Locate the cell with the specified text and output its (x, y) center coordinate. 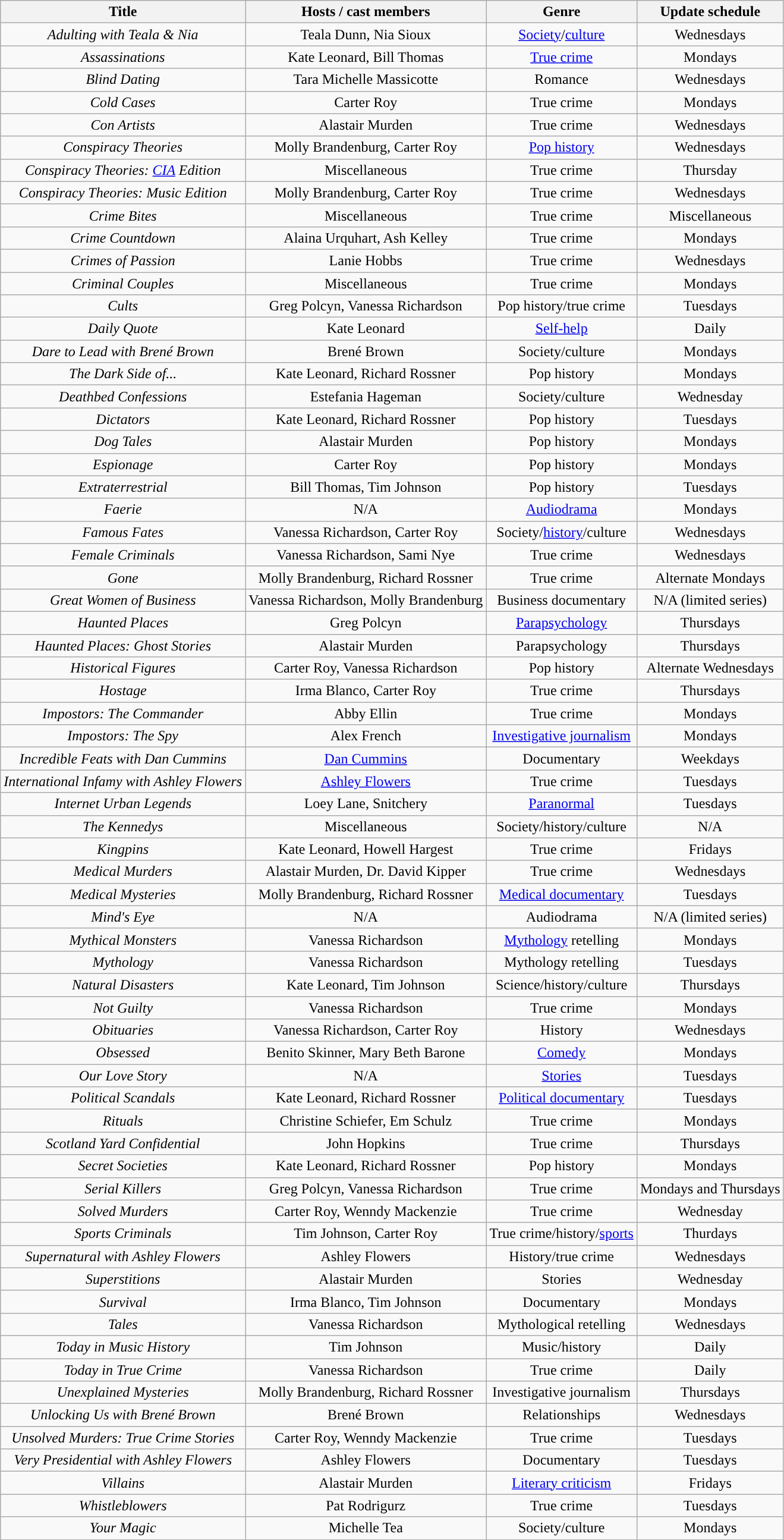
Impostors: The Commander (123, 714)
Gone (123, 577)
Scotland Yard Confidential (123, 1143)
Mondays and Thursdays (710, 1189)
Whistleblowers (123, 1506)
Criminal Couples (123, 284)
Villains (123, 1483)
Rituals (123, 1121)
Mythology (123, 962)
Greg Polcyn (366, 623)
Medical Mysteries (123, 894)
Serial Killers (123, 1189)
Relationships (562, 1415)
Benito Skinner, Mary Beth Barone (366, 1053)
Impostors: The Spy (123, 736)
True crime/history/sports (562, 1234)
Music/history (562, 1347)
Hosts / cast members (366, 12)
Kate Leonard, Tim Johnson (366, 985)
Sports Criminals (123, 1234)
Obsessed (123, 1053)
Faerie (123, 510)
Conspiracy Theories: CIA Edition (123, 170)
Crime Bites (123, 215)
Famous Fates (123, 532)
History (562, 1030)
The Dark Side of... (123, 374)
Alaina Urquhart, Ash Kelley (366, 238)
Assassinations (123, 57)
Weekdays (710, 759)
Very Presidential with Ashley Flowers (123, 1460)
Paranormal (562, 804)
Tales (123, 1324)
Unsolved Murders: True Crime Stories (123, 1438)
Self-help (562, 329)
Unlocking Us with Brené Brown (123, 1415)
Conspiracy Theories: Music Edition (123, 193)
Title (123, 12)
Crime Countdown (123, 238)
Survival (123, 1302)
Political documentary (562, 1098)
Tara Michelle Massicotte (366, 80)
Vanessa Richardson, Sami Nye (366, 555)
Lanie Hobbs (366, 260)
Female Criminals (123, 555)
Loey Lane, Snitchery (366, 804)
Our Love Story (123, 1076)
Internet Urban Legends (123, 804)
Adulting with Teala & Nia (123, 34)
Supernatural with Ashley Flowers (123, 1256)
Today in Music History (123, 1347)
Natural Disasters (123, 985)
Haunted Places: Ghost Stories (123, 645)
Political Scandals (123, 1098)
Genre (562, 12)
Mind's Eye (123, 917)
International Infamy with Ashley Flowers (123, 781)
Thursday (710, 170)
Extraterrestrial (123, 487)
Hostage (123, 691)
Crimes of Passion (123, 260)
Conspiracy Theories (123, 147)
Kate Leonard (366, 329)
Kate Leonard, Bill Thomas (366, 57)
Today in True Crime (123, 1369)
Science/history/culture (562, 985)
Update schedule (710, 12)
Tim Johnson (366, 1347)
Alternate Wednesdays (710, 668)
Con Artists (123, 125)
Mythological retelling (562, 1324)
Irma Blanco, Tim Johnson (366, 1302)
Abby Ellin (366, 714)
Bill Thomas, Tim Johnson (366, 487)
Dog Tales (123, 442)
Cold Cases (123, 102)
Alternate Mondays (710, 577)
Dan Cummins (366, 759)
Thurdays (710, 1234)
Teala Dunn, Nia Sioux (366, 34)
Secret Societies (123, 1166)
Espionage (123, 464)
Superstitions (123, 1279)
Vanessa Richardson, Molly Brandenburg (366, 600)
Dare to Lead with Brené Brown (123, 351)
Alex French (366, 736)
Dictators (123, 419)
Pat Rodrigurz (366, 1506)
Incredible Feats with Dan Cummins (123, 759)
Mythical Monsters (123, 939)
Solved Murders (123, 1211)
Kate Leonard, Howell Hargest (366, 849)
Irma Blanco, Carter Roy (366, 691)
Estefania Hageman (366, 397)
Daily Quote (123, 329)
Medical documentary (562, 894)
Your Magic (123, 1528)
Pop history/true crime (562, 306)
Business documentary (562, 600)
Michelle Tea (366, 1528)
Romance (562, 80)
Blind Dating (123, 80)
Kingpins (123, 849)
Christine Schiefer, Em Schulz (366, 1121)
Carter Roy, Vanessa Richardson (366, 668)
Tim Johnson, Carter Roy (366, 1234)
Not Guilty (123, 1008)
Haunted Places (123, 623)
Unexplained Mysteries (123, 1393)
Alastair Murden, Dr. David Kipper (366, 872)
Cults (123, 306)
Great Women of Business (123, 600)
Medical Murders (123, 872)
History/true crime (562, 1256)
Historical Figures (123, 668)
Obituaries (123, 1030)
Comedy (562, 1053)
The Kennedys (123, 826)
Deathbed Confessions (123, 397)
John Hopkins (366, 1143)
Literary criticism (562, 1483)
